Detect which cell encompasses the target text, then output its [x, y] center coordinate. 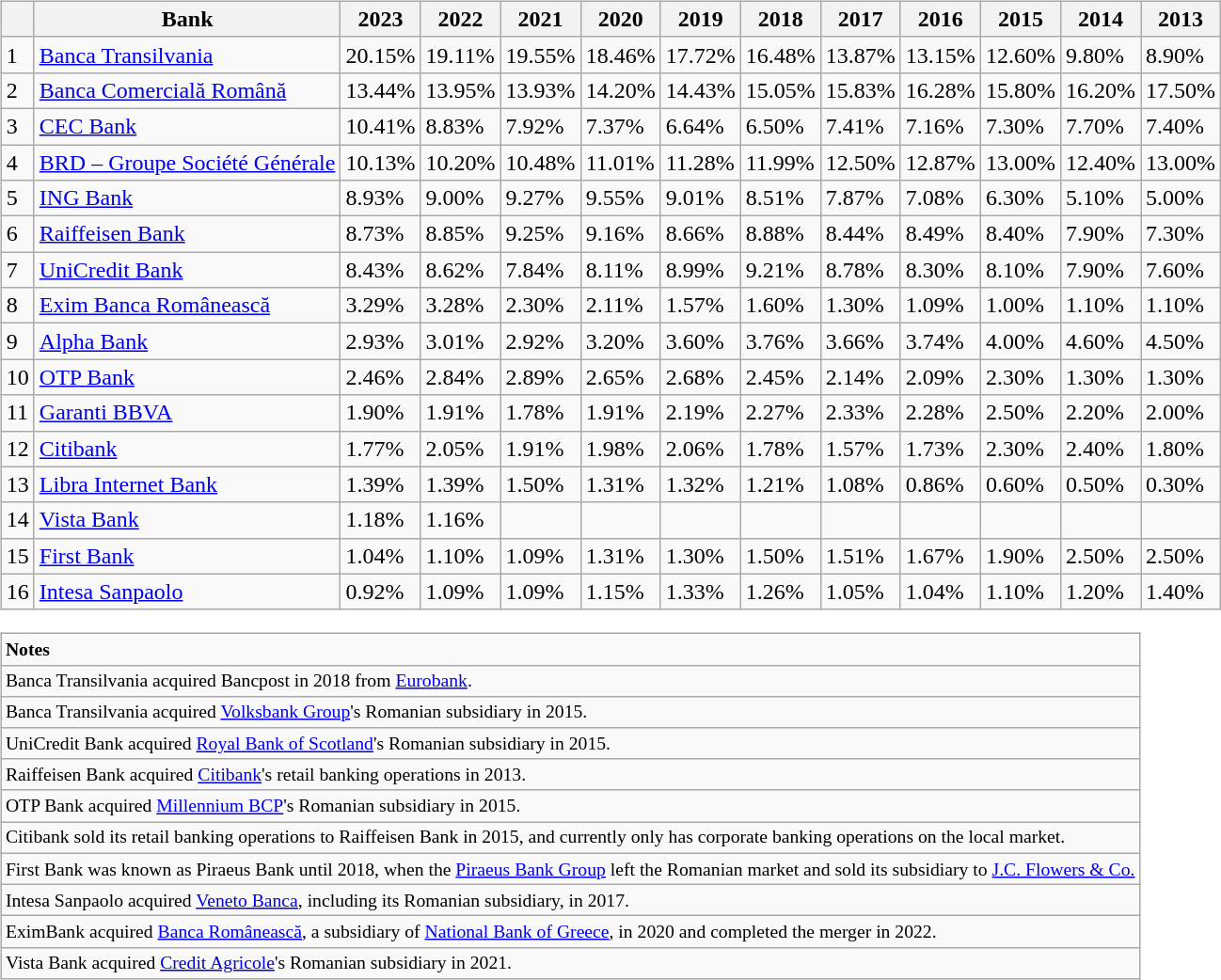
ING Bank [187, 198]
11.99% [781, 163]
Citibank [187, 449]
OTP Bank acquired Millennium BCP's Romanian subsidiary in 2015. [570, 805]
1.40% [1180, 592]
2.00% [1180, 413]
9.55% [621, 198]
9 [17, 341]
3.29% [380, 306]
2023 [380, 19]
8.73% [380, 234]
8.30% [941, 270]
2 [17, 90]
9.21% [781, 270]
16.20% [1101, 90]
2014 [1101, 19]
15.83% [860, 90]
9.01% [700, 198]
EximBank acquired Banca Românească, a subsidiary of National Bank of Greece, in 2020 and completed the merger in 2022. [570, 931]
Vista Bank acquired Credit Agricole's Romanian subsidiary in 2021. [570, 963]
2017 [860, 19]
10.13% [380, 163]
2.68% [700, 377]
3.76% [781, 341]
Notes [570, 649]
UniCredit Bank acquired Royal Bank of Scotland's Romanian subsidiary in 2015. [570, 743]
2.65% [621, 377]
2.40% [1101, 449]
5 [17, 198]
1.60% [781, 306]
7.60% [1180, 270]
BRD – Groupe Société Générale [187, 163]
2.92% [540, 341]
2.46% [380, 377]
3.66% [860, 341]
Intesa Sanpaolo [187, 592]
0.92% [380, 592]
1.73% [941, 449]
6.50% [781, 126]
3.74% [941, 341]
4 [17, 163]
Bank [187, 19]
0.86% [941, 484]
2022 [461, 19]
Raiffeisen Bank acquired Citibank's retail banking operations in 2013. [570, 775]
1.15% [621, 592]
5.00% [1180, 198]
16 [17, 592]
Banca Transilvania [187, 55]
8.43% [380, 270]
15 [17, 556]
8.66% [700, 234]
15.80% [1020, 90]
8.62% [461, 270]
9.16% [621, 234]
Vista Bank [187, 520]
14.43% [700, 90]
2.20% [1101, 413]
0.30% [1180, 484]
1 [17, 55]
10.20% [461, 163]
4.50% [1180, 341]
2.14% [860, 377]
2.19% [700, 413]
19.11% [461, 55]
7.84% [540, 270]
16.48% [781, 55]
18.46% [621, 55]
11 [17, 413]
2.11% [621, 306]
20.15% [380, 55]
11.28% [700, 163]
8.10% [1020, 270]
1.77% [380, 449]
7.16% [941, 126]
8.93% [380, 198]
2015 [1020, 19]
1.16% [461, 520]
8.99% [700, 270]
2019 [700, 19]
1.98% [621, 449]
0.50% [1101, 484]
OTP Bank [187, 377]
5.10% [1101, 198]
1.21% [781, 484]
8.83% [461, 126]
12.40% [1101, 163]
2016 [941, 19]
First Bank was known as Piraeus Bank until 2018, when the Piraeus Bank Group left the Romanian market and sold its subsidiary to J.C. Flowers & Co. [570, 869]
7.40% [1180, 126]
1.80% [1180, 449]
3.20% [621, 341]
3.01% [461, 341]
7 [17, 270]
9.25% [540, 234]
10 [17, 377]
9.27% [540, 198]
1.51% [860, 556]
8.51% [781, 198]
19.55% [540, 55]
12.50% [860, 163]
6 [17, 234]
Libra Internet Bank [187, 484]
3.60% [700, 341]
7.41% [860, 126]
8.85% [461, 234]
10.41% [380, 126]
1.05% [860, 592]
2018 [781, 19]
3.28% [461, 306]
13.95% [461, 90]
7.08% [941, 198]
1.20% [1101, 592]
2.06% [700, 449]
9.80% [1101, 55]
2.45% [781, 377]
Intesa Sanpaolo acquired Veneto Banca, including its Romanian subsidiary, in 2017. [570, 899]
7.37% [621, 126]
8.88% [781, 234]
12.60% [1020, 55]
1.26% [781, 592]
6.30% [1020, 198]
1.18% [380, 520]
6.64% [700, 126]
1.33% [700, 592]
14 [17, 520]
16.28% [941, 90]
Alpha Bank [187, 341]
8.78% [860, 270]
8.40% [1020, 234]
0.60% [1020, 484]
11.01% [621, 163]
Citibank sold its retail banking operations to Raiffeisen Bank in 2015, and currently only has corporate banking operations on the local market. [570, 837]
1.08% [860, 484]
8.11% [621, 270]
15.05% [781, 90]
9.00% [461, 198]
12.87% [941, 163]
Banca Transilvania acquired Volksbank Group's Romanian subsidiary in 2015. [570, 711]
2020 [621, 19]
13.93% [540, 90]
17.72% [700, 55]
13.15% [941, 55]
4.60% [1101, 341]
10.48% [540, 163]
2013 [1180, 19]
1.00% [1020, 306]
7.70% [1101, 126]
CEC Bank [187, 126]
Banca Transilvania acquired Bancpost in 2018 from Eurobank. [570, 681]
Garanti BBVA [187, 413]
13.87% [860, 55]
Exim Banca Românească [187, 306]
2.93% [380, 341]
14.20% [621, 90]
17.50% [1180, 90]
8.44% [860, 234]
2.33% [860, 413]
13.44% [380, 90]
4.00% [1020, 341]
2.28% [941, 413]
Banca Comercială Română [187, 90]
1.32% [700, 484]
2.84% [461, 377]
First Bank [187, 556]
Raiffeisen Bank [187, 234]
13 [17, 484]
8.49% [941, 234]
8.90% [1180, 55]
12 [17, 449]
2.09% [941, 377]
1.67% [941, 556]
2.89% [540, 377]
3 [17, 126]
2.05% [461, 449]
2.27% [781, 413]
8 [17, 306]
7.92% [540, 126]
UniCredit Bank [187, 270]
7.87% [860, 198]
2021 [540, 19]
